Locate the cell with the specified text and output its (X, Y) center coordinate. 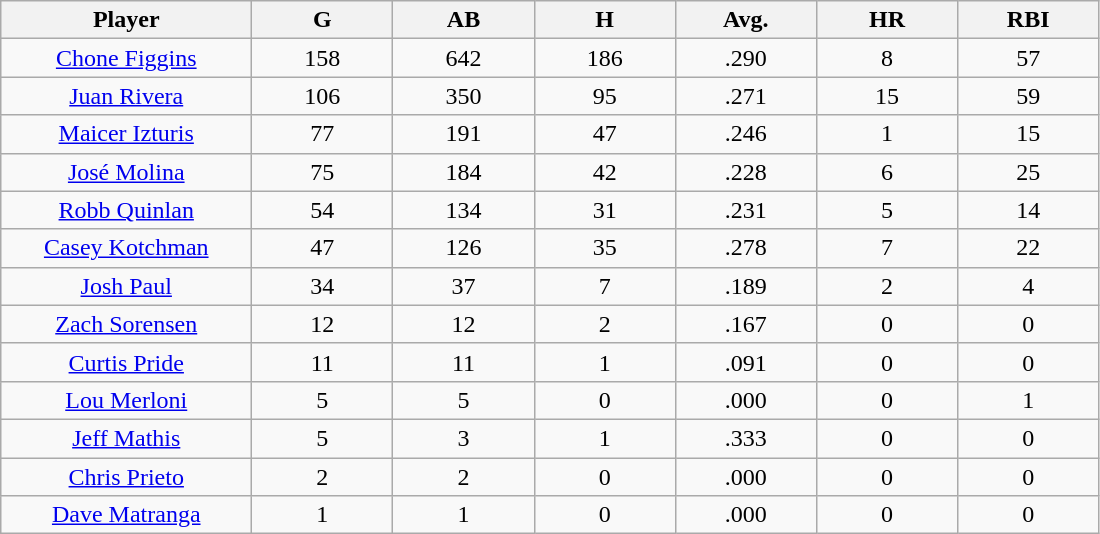
.167 (746, 324)
126 (464, 248)
Zach Sorensen (126, 324)
184 (464, 172)
42 (604, 172)
54 (322, 210)
Juan Rivera (126, 96)
Chris Prieto (126, 477)
Robb Quinlan (126, 210)
.333 (746, 438)
.278 (746, 248)
.290 (746, 58)
José Molina (126, 172)
.091 (746, 362)
Dave Matranga (126, 515)
G (322, 20)
106 (322, 96)
Josh Paul (126, 286)
75 (322, 172)
134 (464, 210)
22 (1028, 248)
95 (604, 96)
350 (464, 96)
Lou Merloni (126, 400)
Avg. (746, 20)
Chone Figgins (126, 58)
Maicer Izturis (126, 134)
Jeff Mathis (126, 438)
HR (886, 20)
.231 (746, 210)
Casey Kotchman (126, 248)
AB (464, 20)
14 (1028, 210)
35 (604, 248)
Player (126, 20)
59 (1028, 96)
3 (464, 438)
158 (322, 58)
.189 (746, 286)
H (604, 20)
186 (604, 58)
Curtis Pride (126, 362)
77 (322, 134)
31 (604, 210)
6 (886, 172)
37 (464, 286)
642 (464, 58)
191 (464, 134)
4 (1028, 286)
25 (1028, 172)
.228 (746, 172)
.246 (746, 134)
.271 (746, 96)
34 (322, 286)
57 (1028, 58)
RBI (1028, 20)
8 (886, 58)
